Search for the cell housing the specified text and yield its [x, y] center coordinate. 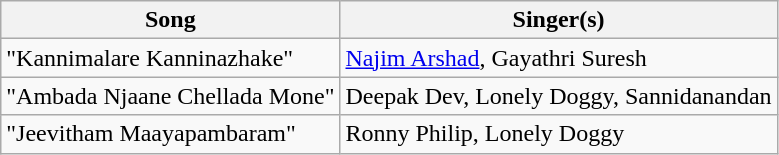
Ronny Philip, Lonely Doggy [558, 134]
Song [170, 20]
Singer(s) [558, 20]
"Ambada Njaane Chellada Mone" [170, 96]
"Kannimalare Kanninazhake" [170, 58]
"Jeevitham Maayapambaram" [170, 134]
Najim Arshad, Gayathri Suresh [558, 58]
Deepak Dev, Lonely Doggy, Sannidanandan [558, 96]
